Scan for the cell matching the given text and deliver its (x, y) coordinate at center. 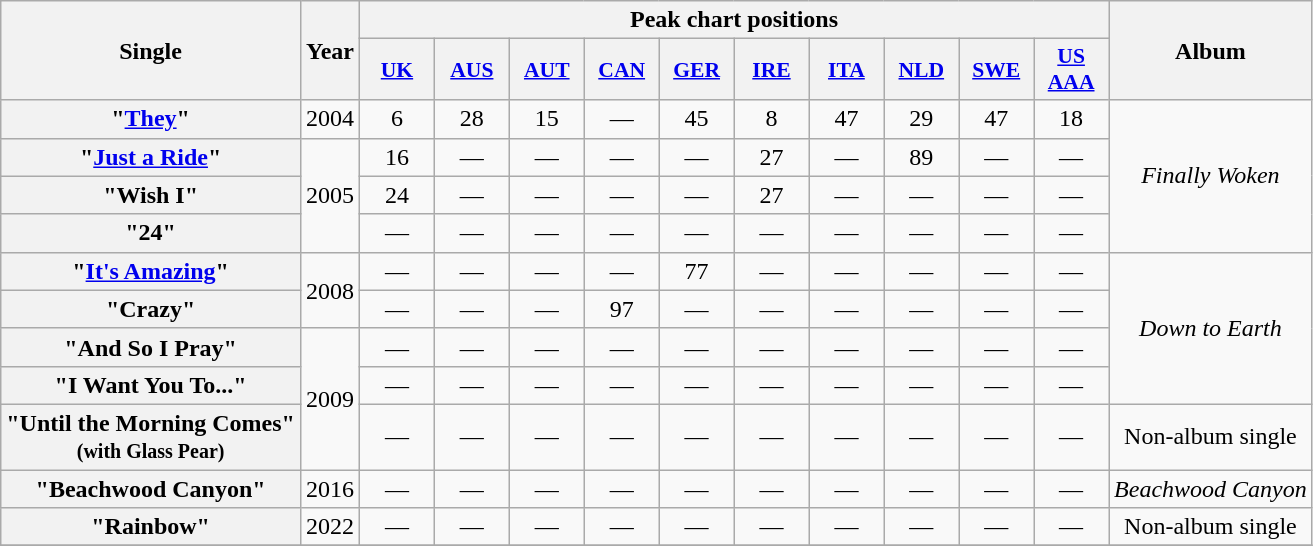
"It's Amazing" (151, 271)
8 (772, 119)
6 (398, 119)
24 (398, 195)
29 (922, 119)
Finally Woken (1211, 176)
2016 (330, 489)
IRE (772, 70)
SWE (996, 70)
45 (696, 119)
Down to Earth (1211, 328)
"Rainbow" (151, 527)
US AAA (1072, 70)
"They" (151, 119)
GER (696, 70)
Year (330, 50)
Single (151, 50)
UK (398, 70)
2022 (330, 527)
28 (472, 119)
"Just a Ride" (151, 157)
2005 (330, 195)
ITA (846, 70)
"I Want You To..." (151, 385)
2009 (330, 398)
2008 (330, 290)
"And So I Pray" (151, 347)
2004 (330, 119)
"Beachwood Canyon" (151, 489)
"Crazy" (151, 309)
15 (546, 119)
89 (922, 157)
Beachwood Canyon (1211, 489)
Peak chart positions (734, 20)
"Until the Morning Comes"(with Glass Pear) (151, 436)
NLD (922, 70)
AUS (472, 70)
AUT (546, 70)
97 (622, 309)
"Wish I" (151, 195)
"24" (151, 233)
18 (1072, 119)
77 (696, 271)
16 (398, 157)
Album (1211, 50)
CAN (622, 70)
